Return the (X, Y) coordinate for the center point of the cell that contains the specified text.  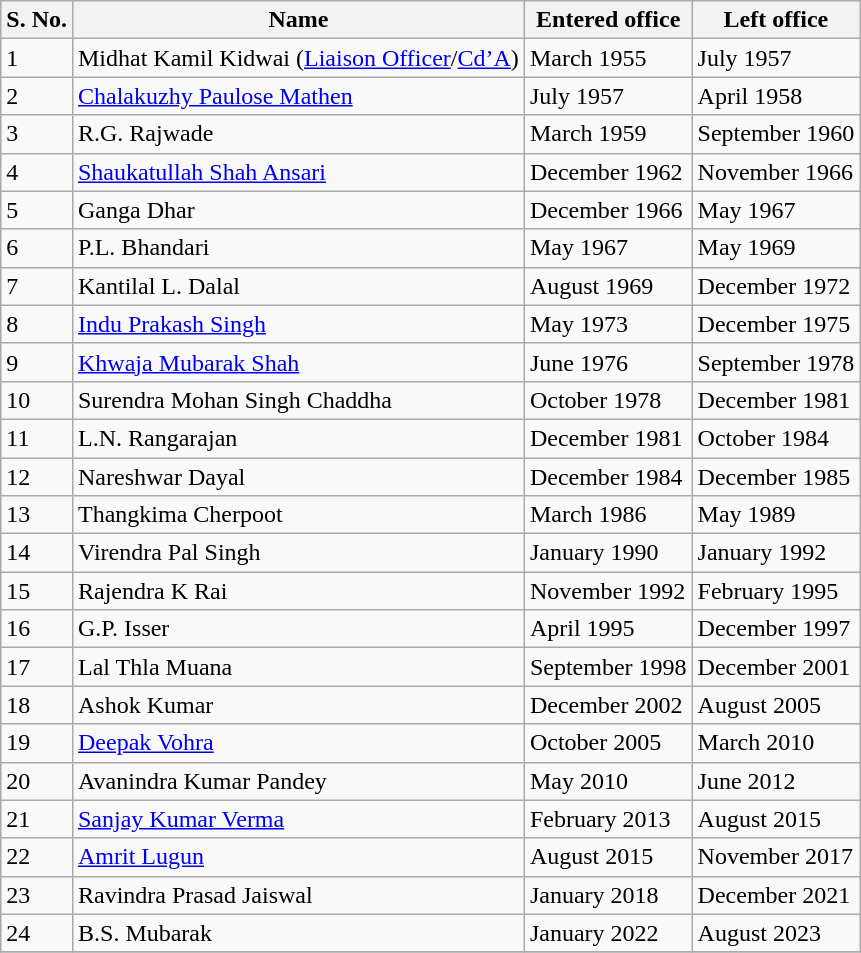
4 (37, 172)
December 1984 (608, 477)
3 (37, 134)
G.P. Isser (298, 629)
17 (37, 667)
May 1989 (776, 515)
Shaukatullah Shah Ansari (298, 172)
Deepak Vohra (298, 743)
March 1955 (608, 58)
16 (37, 629)
Midhat Kamil Kidwai (Liaison Officer/Cd’A) (298, 58)
December 2021 (776, 895)
December 1962 (608, 172)
December 1997 (776, 629)
Avanindra Kumar Pandey (298, 781)
November 2017 (776, 857)
April 1995 (608, 629)
December 1966 (608, 210)
April 1958 (776, 96)
March 1959 (608, 134)
August 1969 (608, 286)
B.S. Mubarak (298, 933)
Chalakuzhy Paulose Mathen (298, 96)
S. No. (37, 20)
Nareshwar Dayal (298, 477)
20 (37, 781)
September 1978 (776, 362)
October 2005 (608, 743)
June 2012 (776, 781)
Entered office (608, 20)
Ravindra Prasad Jaiswal (298, 895)
March 1986 (608, 515)
Rajendra K Rai (298, 591)
Indu Prakash Singh (298, 324)
December 1975 (776, 324)
June 1976 (608, 362)
Kantilal L. Dalal (298, 286)
1 (37, 58)
Sanjay Kumar Verma (298, 819)
December 2001 (776, 667)
September 1960 (776, 134)
May 2010 (608, 781)
9 (37, 362)
January 2018 (608, 895)
18 (37, 705)
Ganga Dhar (298, 210)
13 (37, 515)
December 1985 (776, 477)
January 1990 (608, 553)
March 2010 (776, 743)
7 (37, 286)
11 (37, 438)
12 (37, 477)
15 (37, 591)
November 1992 (608, 591)
February 1995 (776, 591)
Amrit Lugun (298, 857)
August 2005 (776, 705)
August 2023 (776, 933)
21 (37, 819)
Surendra Mohan Singh Chaddha (298, 400)
P.L. Bhandari (298, 248)
January 2022 (608, 933)
R.G. Rajwade (298, 134)
Ashok Kumar (298, 705)
10 (37, 400)
September 1998 (608, 667)
Virendra Pal Singh (298, 553)
October 1978 (608, 400)
December 1972 (776, 286)
8 (37, 324)
November 1966 (776, 172)
Left office (776, 20)
L.N. Rangarajan (298, 438)
December 2002 (608, 705)
5 (37, 210)
January 1992 (776, 553)
Lal Thla Muana (298, 667)
2 (37, 96)
Name (298, 20)
19 (37, 743)
6 (37, 248)
14 (37, 553)
22 (37, 857)
February 2013 (608, 819)
Khwaja Mubarak Shah (298, 362)
May 1969 (776, 248)
23 (37, 895)
October 1984 (776, 438)
24 (37, 933)
May 1973 (608, 324)
Thangkima Cherpoot (298, 515)
